Search for the cell housing the specified text and yield its [x, y] center coordinate. 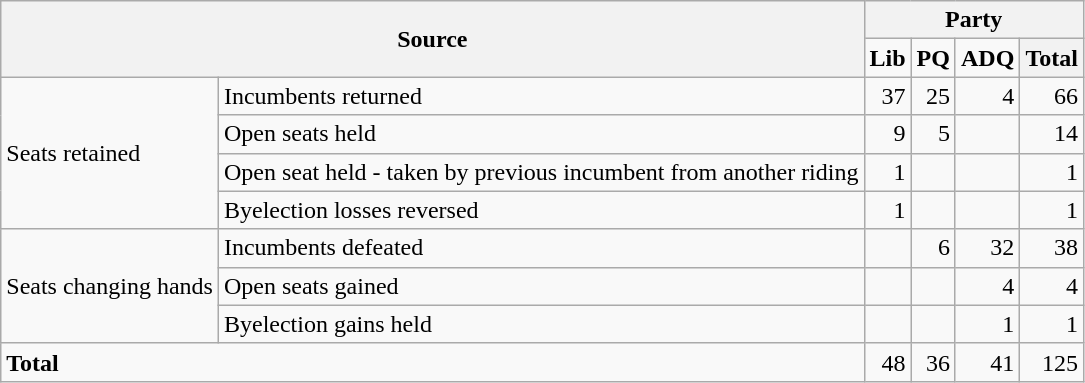
Incumbents defeated [541, 248]
Open seat held - taken by previous incumbent from another riding [541, 172]
Lib [888, 58]
Incumbents returned [541, 96]
41 [987, 362]
66 [1052, 96]
38 [1052, 248]
5 [933, 134]
Source [432, 39]
Byelection gains held [541, 324]
32 [987, 248]
125 [1052, 362]
PQ [933, 58]
14 [1052, 134]
Party [974, 20]
36 [933, 362]
Seats retained [110, 153]
6 [933, 248]
48 [888, 362]
37 [888, 96]
Open seats held [541, 134]
Open seats gained [541, 286]
Seats changing hands [110, 286]
ADQ [987, 58]
Byelection losses reversed [541, 210]
9 [888, 134]
25 [933, 96]
